For the text-containing cell, return its midpoint in (X, Y) coordinate format. 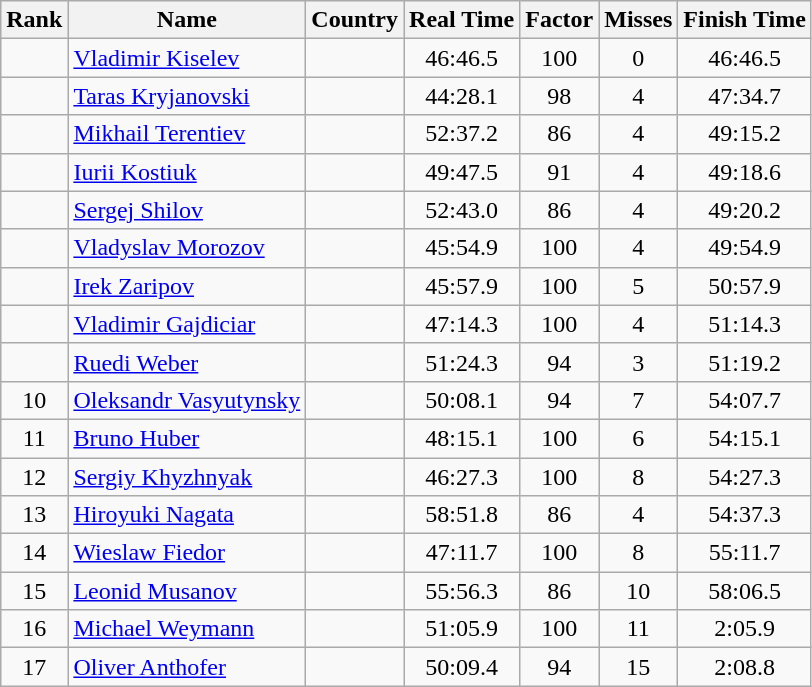
49:20.2 (745, 210)
Rank (34, 20)
54:07.7 (745, 400)
51:14.3 (745, 324)
Misses (638, 20)
54:15.1 (745, 438)
2:05.9 (745, 629)
Mikhail Terentiev (187, 134)
91 (560, 172)
Vladyslav Morozov (187, 248)
Irek Zaripov (187, 286)
13 (34, 515)
Michael Weymann (187, 629)
Country (355, 20)
Leonid Musanov (187, 591)
Hiroyuki Nagata (187, 515)
58:06.5 (745, 591)
48:15.1 (462, 438)
55:11.7 (745, 553)
2:08.8 (745, 667)
Vladimir Kiselev (187, 58)
Sergej Shilov (187, 210)
Finish Time (745, 20)
45:54.9 (462, 248)
Vladimir Gajdiciar (187, 324)
Name (187, 20)
49:18.6 (745, 172)
51:24.3 (462, 362)
49:47.5 (462, 172)
50:09.4 (462, 667)
52:37.2 (462, 134)
17 (34, 667)
51:05.9 (462, 629)
55:56.3 (462, 591)
47:34.7 (745, 96)
0 (638, 58)
49:15.2 (745, 134)
50:57.9 (745, 286)
5 (638, 286)
45:57.9 (462, 286)
44:28.1 (462, 96)
16 (34, 629)
Sergiy Khyzhnyak (187, 477)
Wieslaw Fiedor (187, 553)
54:37.3 (745, 515)
54:27.3 (745, 477)
Ruedi Weber (187, 362)
Factor (560, 20)
6 (638, 438)
Iurii Kostiuk (187, 172)
Oliver Anthofer (187, 667)
Oleksandr Vasyutynsky (187, 400)
98 (560, 96)
7 (638, 400)
47:14.3 (462, 324)
47:11.7 (462, 553)
Bruno Huber (187, 438)
49:54.9 (745, 248)
51:19.2 (745, 362)
Taras Kryjanovski (187, 96)
58:51.8 (462, 515)
52:43.0 (462, 210)
Real Time (462, 20)
50:08.1 (462, 400)
12 (34, 477)
3 (638, 362)
14 (34, 553)
46:27.3 (462, 477)
